Find where the given text appears and provide that cell's center as [x, y] coordinate. 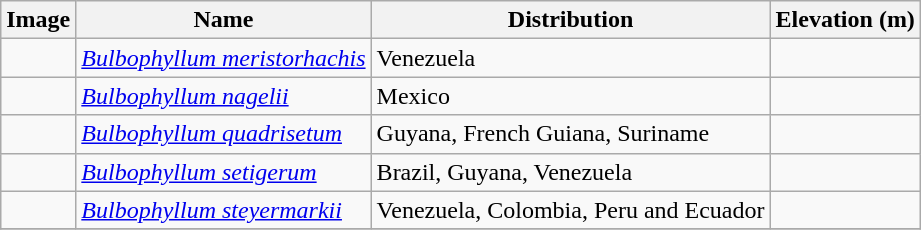
Bulbophyllum steyermarkii [224, 210]
Bulbophyllum setigerum [224, 172]
Bulbophyllum quadrisetum [224, 134]
Bulbophyllum nagelii [224, 96]
Bulbophyllum meristorhachis [224, 58]
Mexico [570, 96]
Brazil, Guyana, Venezuela [570, 172]
Distribution [570, 20]
Venezuela [570, 58]
Name [224, 20]
Elevation (m) [845, 20]
Venezuela, Colombia, Peru and Ecuador [570, 210]
Guyana, French Guiana, Suriname [570, 134]
Image [38, 20]
